Search for the cell housing the specified text and yield its (x, y) center coordinate. 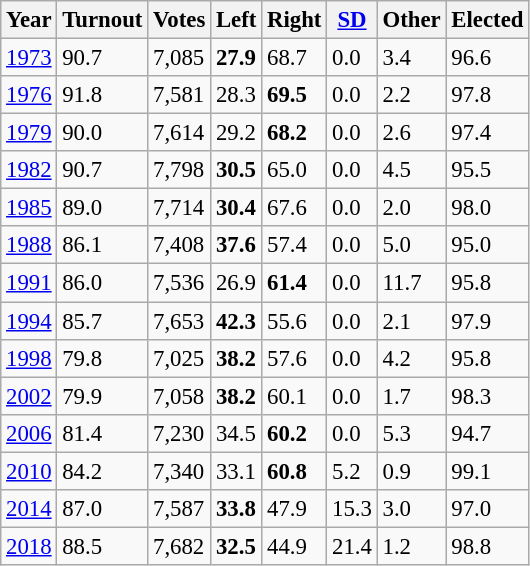
86.0 (102, 283)
91.8 (102, 95)
7,536 (180, 283)
98.8 (488, 546)
0.9 (412, 471)
68.7 (294, 58)
85.7 (102, 321)
96.6 (488, 58)
SD (352, 20)
2018 (29, 546)
68.2 (294, 133)
4.2 (412, 358)
57.4 (294, 245)
87.0 (102, 509)
44.9 (294, 546)
97.8 (488, 95)
34.5 (236, 433)
1982 (29, 170)
7,714 (180, 208)
11.7 (412, 283)
7,085 (180, 58)
89.0 (102, 208)
Turnout (102, 20)
15.3 (352, 509)
61.4 (294, 283)
30.4 (236, 208)
1991 (29, 283)
1979 (29, 133)
1985 (29, 208)
86.1 (102, 245)
1988 (29, 245)
2.1 (412, 321)
97.0 (488, 509)
Votes (180, 20)
79.9 (102, 396)
Right (294, 20)
5.0 (412, 245)
79.8 (102, 358)
88.5 (102, 546)
29.2 (236, 133)
95.0 (488, 245)
Elected (488, 20)
99.1 (488, 471)
Other (412, 20)
2002 (29, 396)
33.8 (236, 509)
90.0 (102, 133)
7,653 (180, 321)
7,408 (180, 245)
57.6 (294, 358)
5.2 (352, 471)
3.4 (412, 58)
67.6 (294, 208)
3.0 (412, 509)
5.3 (412, 433)
2.6 (412, 133)
21.4 (352, 546)
42.3 (236, 321)
7,340 (180, 471)
7,230 (180, 433)
2006 (29, 433)
7,682 (180, 546)
47.9 (294, 509)
55.6 (294, 321)
Left (236, 20)
97.4 (488, 133)
84.2 (102, 471)
30.5 (236, 170)
26.9 (236, 283)
1.7 (412, 396)
60.8 (294, 471)
Year (29, 20)
81.4 (102, 433)
94.7 (488, 433)
7,581 (180, 95)
7,614 (180, 133)
27.9 (236, 58)
98.3 (488, 396)
60.1 (294, 396)
2.2 (412, 95)
1976 (29, 95)
1.2 (412, 546)
33.1 (236, 471)
2010 (29, 471)
1994 (29, 321)
32.5 (236, 546)
37.6 (236, 245)
60.2 (294, 433)
69.5 (294, 95)
4.5 (412, 170)
1973 (29, 58)
1998 (29, 358)
95.5 (488, 170)
2.0 (412, 208)
28.3 (236, 95)
7,587 (180, 509)
7,058 (180, 396)
7,025 (180, 358)
7,798 (180, 170)
65.0 (294, 170)
97.9 (488, 321)
2014 (29, 509)
98.0 (488, 208)
